Extract the [X, Y] coordinate from the center of the cell holding the provided text.  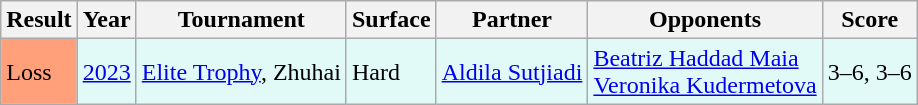
2023 [106, 72]
Loss [39, 72]
Hard [391, 72]
Surface [391, 20]
Tournament [241, 20]
3–6, 3–6 [870, 72]
Score [870, 20]
Beatriz Haddad Maia Veronika Kudermetova [705, 72]
Aldila Sutjiadi [512, 72]
Result [39, 20]
Partner [512, 20]
Year [106, 20]
Opponents [705, 20]
Elite Trophy, Zhuhai [241, 72]
